Pinpoint the cell where the given text exists, returning its [x, y] midpoint coordinate. 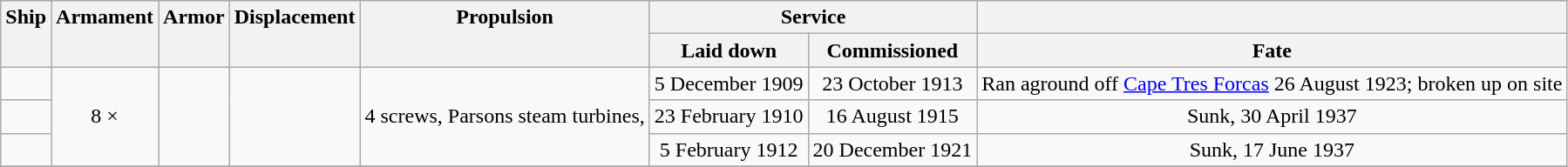
Laid down [729, 50]
5 December 1909 [729, 83]
Armor [194, 34]
Ran aground off Cape Tres Forcas 26 August 1923; broken up on site [1273, 83]
8 × [105, 117]
Fate [1273, 50]
23 February 1910 [729, 117]
4 screws, Parsons steam turbines, [505, 117]
Sunk, 17 June 1937 [1273, 150]
16 August 1915 [893, 117]
Sunk, 30 April 1937 [1273, 117]
23 October 1913 [893, 83]
Propulsion [505, 34]
Service [812, 17]
Ship [26, 34]
Displacement [295, 34]
20 December 1921 [893, 150]
5 February 1912 [729, 150]
Commissioned [893, 50]
Armament [105, 34]
